Return the [X, Y] coordinate for the center point of the cell that contains the specified text.  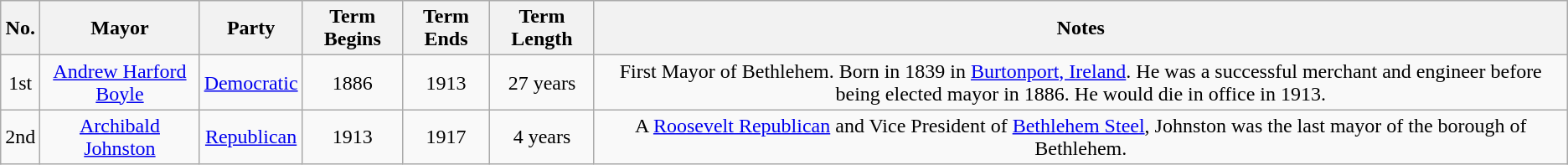
1st [20, 82]
1886 [352, 82]
4 years [543, 137]
Term Begins [352, 28]
Republican [251, 137]
Mayor [120, 28]
Democratic [251, 82]
No. [20, 28]
Term Ends [446, 28]
Archibald Johnston [120, 137]
1917 [446, 137]
Andrew Harford Boyle [120, 82]
2nd [20, 137]
Party [251, 28]
Notes [1081, 28]
Term Length [543, 28]
27 years [543, 82]
A Roosevelt Republican and Vice President of Bethlehem Steel, Johnston was the last mayor of the borough of Bethlehem. [1081, 137]
